Search for the cell housing the specified text and yield its [x, y] center coordinate. 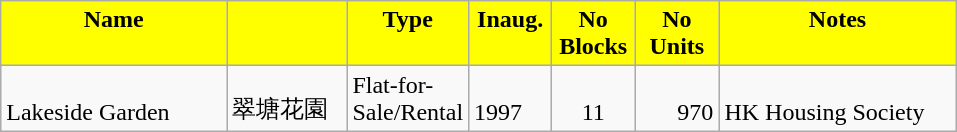
Inaug. [510, 34]
11 [594, 98]
HK Housing Society [838, 98]
No Blocks [594, 34]
Lakeside Garden [114, 98]
Notes [838, 34]
翠塘花園 [287, 98]
970 [677, 98]
Flat-for-Sale/Rental [408, 98]
Type [408, 34]
Name [114, 34]
1997 [510, 98]
No Units [677, 34]
